Provide the [X, Y] coordinate of the cell's center where the given text is located.  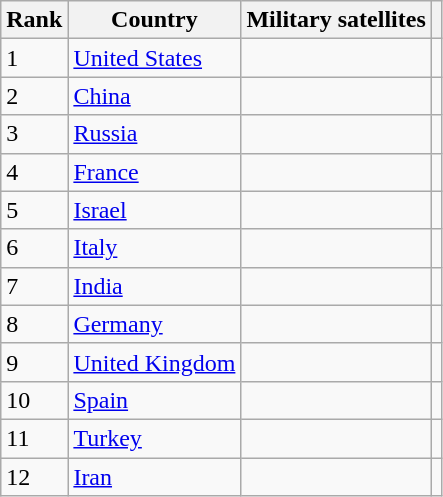
France [154, 172]
Turkey [154, 438]
12 [34, 477]
China [154, 96]
9 [34, 362]
Israel [154, 210]
United Kingdom [154, 362]
Rank [34, 20]
7 [34, 286]
8 [34, 324]
6 [34, 248]
Russia [154, 134]
India [154, 286]
2 [34, 96]
Military satellites [336, 20]
4 [34, 172]
Country [154, 20]
11 [34, 438]
5 [34, 210]
3 [34, 134]
Italy [154, 248]
United States [154, 58]
Spain [154, 400]
1 [34, 58]
Germany [154, 324]
10 [34, 400]
Iran [154, 477]
